For the text-containing cell, return its midpoint in (x, y) coordinate format. 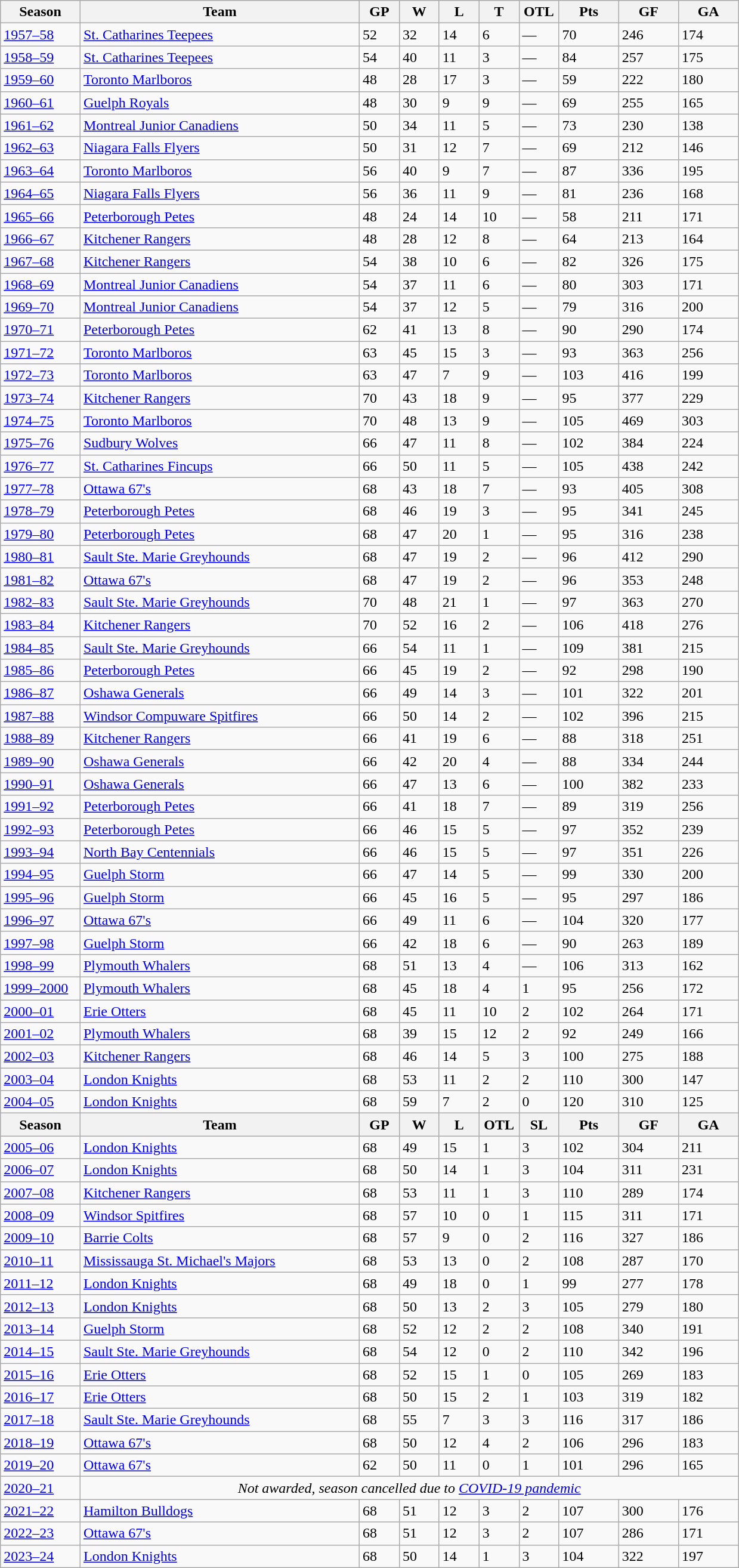
39 (419, 1034)
2007–08 (41, 1193)
310 (648, 1102)
1959–60 (41, 80)
55 (419, 1420)
1968–69 (41, 285)
191 (708, 1329)
79 (589, 307)
1966–67 (41, 239)
21 (459, 602)
64 (589, 239)
353 (648, 579)
195 (708, 171)
276 (708, 625)
2004–05 (41, 1102)
236 (648, 193)
224 (708, 443)
182 (708, 1397)
1991–92 (41, 807)
1962–63 (41, 148)
317 (648, 1420)
2006–07 (41, 1170)
320 (648, 920)
1967–68 (41, 261)
1974–75 (41, 421)
1971–72 (41, 353)
1994–95 (41, 875)
230 (648, 125)
188 (708, 1057)
Hamilton Bulldogs (219, 1511)
30 (419, 103)
2001–02 (41, 1034)
1993–94 (41, 852)
1982–83 (41, 602)
263 (648, 943)
382 (648, 784)
Windsor Compuware Spitfires (219, 716)
109 (589, 647)
377 (648, 398)
239 (708, 829)
298 (648, 671)
17 (459, 80)
279 (648, 1306)
1985–86 (41, 671)
269 (648, 1374)
1964–65 (41, 193)
147 (708, 1079)
197 (708, 1556)
334 (648, 761)
170 (708, 1261)
2023–24 (41, 1556)
138 (708, 125)
32 (419, 35)
176 (708, 1511)
336 (648, 171)
Sudbury Wolves (219, 443)
2013–14 (41, 1329)
73 (589, 125)
1992–93 (41, 829)
246 (648, 35)
1986–87 (41, 693)
1989–90 (41, 761)
North Bay Centennials (219, 852)
2010–11 (41, 1261)
1990–91 (41, 784)
1983–84 (41, 625)
222 (648, 80)
31 (419, 148)
172 (708, 988)
304 (648, 1147)
178 (708, 1283)
Windsor Spitfires (219, 1215)
1975–76 (41, 443)
313 (648, 965)
340 (648, 1329)
1987–88 (41, 716)
Guelph Royals (219, 103)
248 (708, 579)
229 (708, 398)
1958–59 (41, 57)
1984–85 (41, 647)
89 (589, 807)
166 (708, 1034)
418 (648, 625)
2014–15 (41, 1351)
1978–79 (41, 511)
1961–62 (41, 125)
24 (419, 216)
115 (589, 1215)
352 (648, 829)
2020–21 (41, 1488)
1973–74 (41, 398)
Not awarded, season cancelled due to COVID-19 pandemic (409, 1488)
2016–17 (41, 1397)
286 (648, 1533)
2022–23 (41, 1533)
Barrie Colts (219, 1238)
1976–77 (41, 466)
2002–03 (41, 1057)
2000–01 (41, 1011)
2012–13 (41, 1306)
287 (648, 1261)
1998–99 (41, 965)
277 (648, 1283)
2018–19 (41, 1443)
Mississauga St. Michael's Majors (219, 1261)
2003–04 (41, 1079)
36 (419, 193)
84 (589, 57)
384 (648, 443)
412 (648, 557)
297 (648, 897)
1999–2000 (41, 988)
34 (419, 125)
87 (589, 171)
1995–96 (41, 897)
257 (648, 57)
1957–58 (41, 35)
T (499, 12)
2017–18 (41, 1420)
81 (589, 193)
125 (708, 1102)
318 (648, 739)
80 (589, 285)
396 (648, 716)
1965–66 (41, 216)
438 (648, 466)
2011–12 (41, 1283)
1969–70 (41, 307)
1960–61 (41, 103)
2009–10 (41, 1238)
275 (648, 1057)
189 (708, 943)
38 (419, 261)
2005–06 (41, 1147)
233 (708, 784)
St. Catharines Fincups (219, 466)
177 (708, 920)
242 (708, 466)
1972–73 (41, 375)
82 (589, 261)
226 (708, 852)
1980–81 (41, 557)
2019–20 (41, 1465)
245 (708, 511)
SL (539, 1125)
1981–82 (41, 579)
330 (648, 875)
213 (648, 239)
469 (648, 421)
244 (708, 761)
58 (589, 216)
2021–22 (41, 1511)
1977–78 (41, 489)
264 (648, 1011)
416 (648, 375)
326 (648, 261)
120 (589, 1102)
212 (648, 148)
327 (648, 1238)
162 (708, 965)
308 (708, 489)
381 (648, 647)
196 (708, 1351)
238 (708, 534)
190 (708, 671)
289 (648, 1193)
341 (648, 511)
405 (648, 489)
199 (708, 375)
164 (708, 239)
342 (648, 1351)
1979–80 (41, 534)
1970–71 (41, 330)
249 (648, 1034)
1963–64 (41, 171)
146 (708, 148)
2015–16 (41, 1374)
251 (708, 739)
231 (708, 1170)
1997–98 (41, 943)
201 (708, 693)
351 (648, 852)
1996–97 (41, 920)
255 (648, 103)
168 (708, 193)
270 (708, 602)
2008–09 (41, 1215)
1988–89 (41, 739)
